Determine the (x, y) coordinate at the center of the cell enclosing the given text.  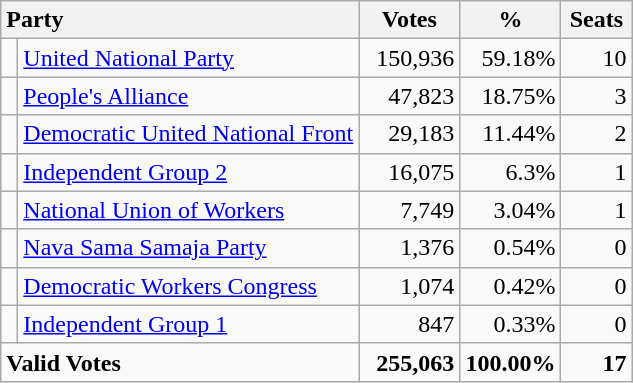
17 (596, 362)
United National Party (188, 58)
Nava Sama Samaja Party (188, 248)
People's Alliance (188, 96)
Party (180, 20)
Independent Group 1 (188, 324)
0.33% (510, 324)
2 (596, 134)
3.04% (510, 210)
Votes (410, 20)
Democratic Workers Congress (188, 286)
7,749 (410, 210)
18.75% (510, 96)
1,376 (410, 248)
11.44% (510, 134)
29,183 (410, 134)
16,075 (410, 172)
National Union of Workers (188, 210)
6.3% (510, 172)
Valid Votes (180, 362)
847 (410, 324)
150,936 (410, 58)
3 (596, 96)
47,823 (410, 96)
Seats (596, 20)
0.42% (510, 286)
% (510, 20)
255,063 (410, 362)
1,074 (410, 286)
10 (596, 58)
Democratic United National Front (188, 134)
0.54% (510, 248)
100.00% (510, 362)
59.18% (510, 58)
Independent Group 2 (188, 172)
